Find where the given text appears and provide that cell's center as (x, y) coordinate. 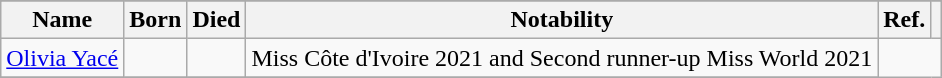
Miss Côte d'Ivoire 2021 and Second runner-up Miss World 2021 (562, 58)
Name (62, 20)
Olivia Yacé (62, 58)
Died (216, 20)
Ref. (904, 20)
Born (156, 20)
Notability (562, 20)
